For the text-containing cell, return its midpoint in (X, Y) coordinate format. 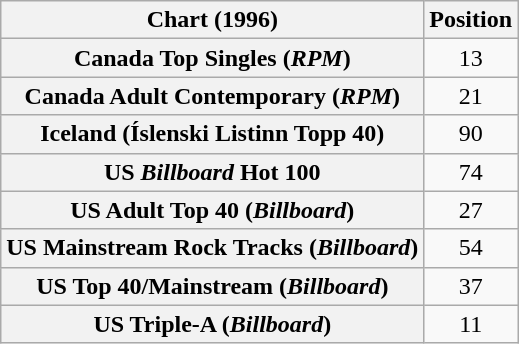
74 (471, 172)
US Triple-A (Billboard) (212, 324)
Iceland (Íslenski Listinn Topp 40) (212, 134)
US Top 40/Mainstream (Billboard) (212, 286)
11 (471, 324)
54 (471, 248)
21 (471, 96)
US Billboard Hot 100 (212, 172)
90 (471, 134)
13 (471, 58)
US Adult Top 40 (Billboard) (212, 210)
Position (471, 20)
Canada Top Singles (RPM) (212, 58)
37 (471, 286)
Canada Adult Contemporary (RPM) (212, 96)
27 (471, 210)
US Mainstream Rock Tracks (Billboard) (212, 248)
Chart (1996) (212, 20)
